Return (x, y) of the center of cell containing provided text 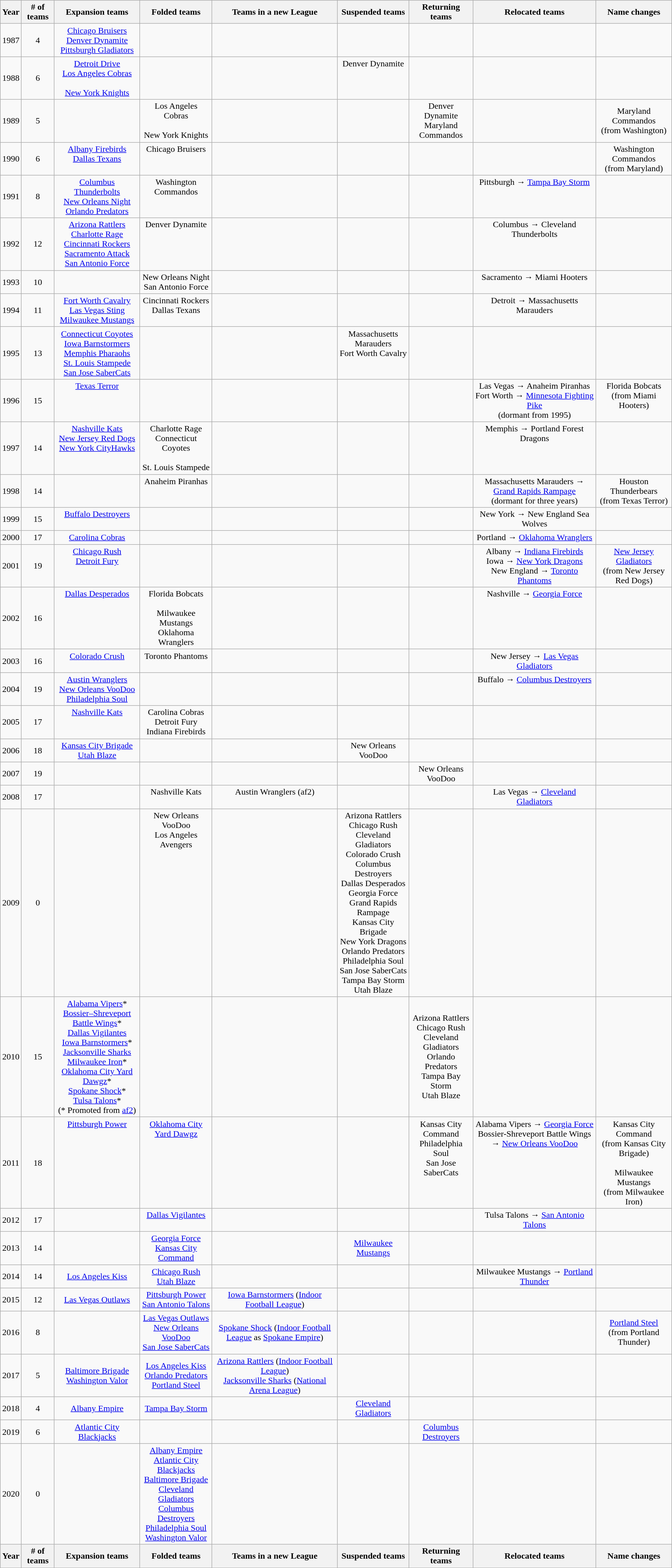
Massachusetts MaraudersFort Worth Cavalry (373, 353)
Florida Bobcats(from Miami Hooters) (634, 401)
Atlantic City Blackjacks (97, 1432)
Buffalo Destroyers (97, 519)
Los Angeles CobrasNew York Knights (176, 121)
Iowa Barnstormers (Indoor Football League) (275, 1300)
Cincinnati RockersDallas Texans (176, 310)
Kansas City CommandPhiladelphia SoulSan Jose SaberCats (441, 1162)
1997 (11, 448)
Tulsa Talons → San Antonio Talons (535, 1220)
Las Vegas → Cleveland Gladiators (535, 797)
New Jersey → Las Vegas Gladiators (535, 661)
Carolina Cobras (97, 538)
Kansas City Command(from Kansas City Brigade) Milwaukee Mustangs (from Milwaukee Iron) (634, 1162)
13 (38, 353)
2002 (11, 618)
2020 (11, 1494)
Charlotte RageConnecticut CoyotesSt. Louis Stampede (176, 448)
Albany → Indiana FirebirdsIowa → New York DragonsNew England → Toronto Phantoms (535, 566)
Columbus ThunderboltsNew Orleans NightOrlando Predators (97, 197)
Buffalo → Columbus Destroyers (535, 689)
2001 (11, 566)
1995 (11, 353)
2018 (11, 1408)
Pittsburgh Power (97, 1162)
Dallas Desperados (97, 618)
Albany FirebirdsDallas Texans (97, 159)
2019 (11, 1432)
Las Vegas → Anaheim PiranhasFort Worth → Minnesota Fighting Pike(dormant from 1995) (535, 401)
1994 (11, 310)
Milwaukee Mustangs → Portland Thunder (535, 1276)
Colorado Crush (97, 661)
1996 (11, 401)
2007 (11, 774)
2009 (11, 903)
Kansas City BrigadeUtah Blaze (97, 750)
2013 (11, 1248)
Fort Worth CavalryLas Vegas StingMilwaukee Mustangs (97, 310)
2014 (11, 1276)
Arizona RattlersCharlotte RageCincinnati RockersSacramento AttackSan Antonio Force (97, 244)
1990 (11, 159)
Los Angeles KissOrlando PredatorsPortland Steel (176, 1375)
Massachusetts Marauders → Grand Rapids Rampage(dormant for three years) (535, 491)
Georgia ForceKansas City Command (176, 1248)
Detroit DriveLos Angeles CobrasNew York Knights (97, 78)
1998 (11, 491)
Toronto Phantoms (176, 661)
Chicago Bruisers (176, 159)
Alabama Vipers → Georgia ForceBossier-Shreveport Battle Wings → New Orleans VooDoo (535, 1162)
Arizona RattlersChicago RushCleveland GladiatorsOrlando PredatorsTampa Bay StormUtah Blaze (441, 1057)
Anaheim Piranhas (176, 491)
Portland Steel(from Portland Thunder) (634, 1333)
Albany EmpireAtlantic City BlackjacksBaltimore BrigadeCleveland GladiatorsColumbus DestroyersPhiladelphia SoulWashington Valor (176, 1494)
New York → New England Sea Wolves (535, 519)
1999 (11, 519)
Austin Wranglers (af2) (275, 797)
Dallas Vigilantes (176, 1220)
Denver DynamiteMaryland Commandos (441, 121)
Cleveland Gladiators (373, 1408)
2006 (11, 750)
Texas Terror (97, 401)
New Orleans NightSan Antonio Force (176, 282)
Las Vegas OutlawsNew Orleans VooDooSan Jose SaberCats (176, 1333)
Memphis → Portland Forest Dragons (535, 448)
11 (38, 310)
1992 (11, 244)
Columbus Destroyers (441, 1432)
2003 (11, 661)
Florida BobcatsMilwaukee MustangsOklahoma Wranglers (176, 618)
Carolina CobrasDetroit FuryIndiana Firebirds (176, 722)
1991 (11, 197)
Pittsburgh PowerSan Antonio Talons (176, 1300)
Los Angeles Kiss (97, 1276)
Sacramento → Miami Hooters (535, 282)
Washington Commandos(from Maryland) (634, 159)
Milwaukee Mustangs (373, 1248)
Austin WranglersNew Orleans VooDooPhiladelphia Soul (97, 689)
Las Vegas Outlaws (97, 1300)
Nashville KatsNew Jersey Red DogsNew York CityHawks (97, 448)
Baltimore BrigadeWashington Valor (97, 1375)
New Orleans VooDooLos Angeles Avengers (176, 903)
Houston Thunderbears(from Texas Terror) (634, 491)
Oklahoma City Yard Dawgz (176, 1162)
1988 (11, 78)
2000 (11, 538)
Tampa Bay Storm (176, 1408)
Nashville → Georgia Force (535, 618)
Spokane Shock (Indoor Football League as Spokane Empire) (275, 1333)
2010 (11, 1057)
1987 (11, 40)
Portland → Oklahoma Wranglers (535, 538)
2016 (11, 1333)
2004 (11, 689)
1993 (11, 282)
Chicago RushUtah Blaze (176, 1276)
Columbus → Cleveland Thunderbolts (535, 244)
Maryland Commandos(from Washington) (634, 121)
2015 (11, 1300)
Chicago RushDetroit Fury (97, 566)
2005 (11, 722)
Arizona Rattlers (Indoor Football League)Jacksonville Sharks (National Arena League) (275, 1375)
Detroit → Massachusetts Marauders (535, 310)
Chicago BruisersDenver DynamitePittsburgh Gladiators (97, 40)
2008 (11, 797)
2011 (11, 1162)
2017 (11, 1375)
New Jersey Gladiators(from New Jersey Red Dogs) (634, 566)
Washington Commandos (176, 197)
2012 (11, 1220)
1989 (11, 121)
Pittsburgh → Tampa Bay Storm (535, 197)
10 (38, 282)
Connecticut CoyotesIowa BarnstormersMemphis PharaohsSt. Louis StampedeSan Jose SaberCats (97, 353)
Albany Empire (97, 1408)
